Locate the cell with the specified text and output its (x, y) center coordinate. 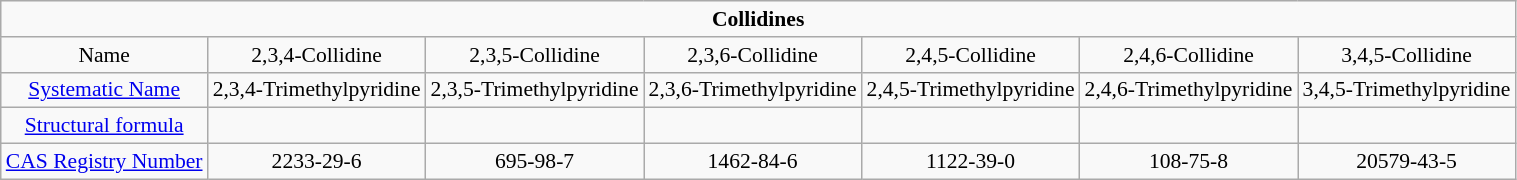
2,3,4-Trimethylpyridine (317, 90)
2,3,6-Trimethylpyridine (753, 90)
Systematic Name (104, 90)
CAS Registry Number (104, 162)
Collidines (758, 19)
2,3,5-Trimethylpyridine (535, 90)
3,4,5-Trimethylpyridine (1407, 90)
108-75-8 (1189, 162)
1462-84-6 (753, 162)
2,4,6-Collidine (1189, 55)
20579-43-5 (1407, 162)
Structural formula (104, 126)
2,3,5-Collidine (535, 55)
2233-29-6 (317, 162)
1122-39-0 (971, 162)
2,4,5-Trimethylpyridine (971, 90)
2,3,4-Collidine (317, 55)
3,4,5-Collidine (1407, 55)
2,3,6-Collidine (753, 55)
695-98-7 (535, 162)
2,4,6-Trimethylpyridine (1189, 90)
2,4,5-Collidine (971, 55)
Name (104, 55)
